Find where the given text appears and provide that cell's center as [x, y] coordinate. 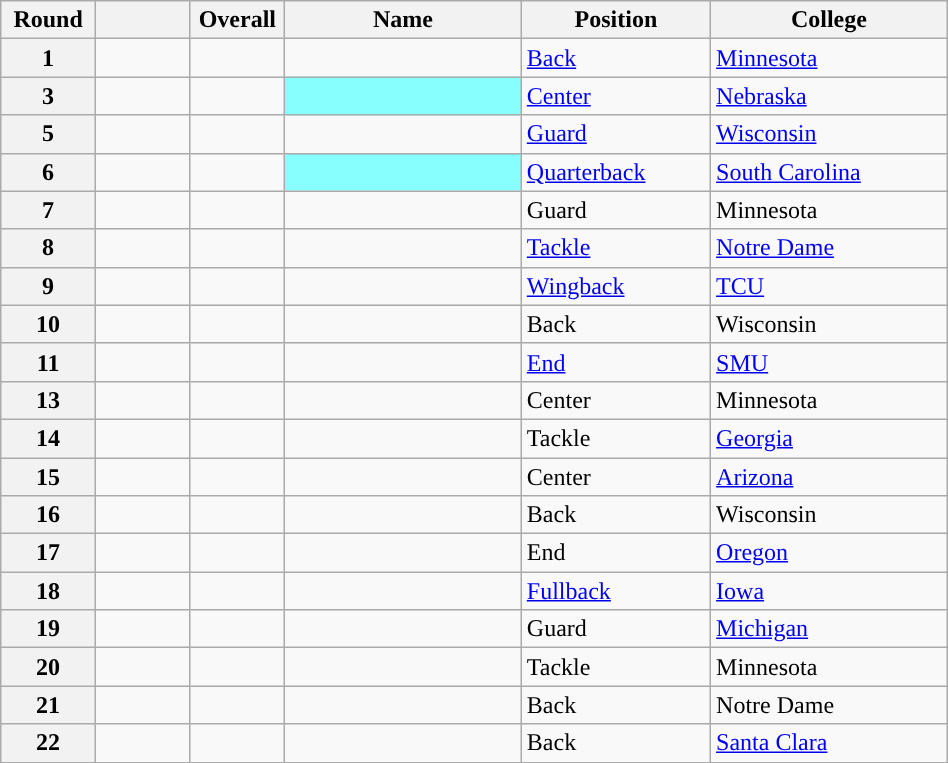
22 [48, 743]
17 [48, 553]
7 [48, 210]
8 [48, 248]
Santa Clara [830, 743]
9 [48, 286]
14 [48, 438]
6 [48, 172]
15 [48, 477]
Iowa [830, 591]
Arizona [830, 477]
19 [48, 629]
Name [404, 20]
3 [48, 96]
Overall [238, 20]
Round [48, 20]
SMU [830, 362]
Nebraska [830, 96]
10 [48, 324]
11 [48, 362]
TCU [830, 286]
Position [616, 20]
18 [48, 591]
20 [48, 667]
16 [48, 515]
Wingback [616, 286]
Quarterback [616, 172]
College [830, 20]
South Carolina [830, 172]
Fullback [616, 591]
13 [48, 400]
21 [48, 705]
Michigan [830, 629]
Oregon [830, 553]
5 [48, 134]
1 [48, 58]
Georgia [830, 438]
